For the text-containing cell, return its midpoint in (X, Y) coordinate format. 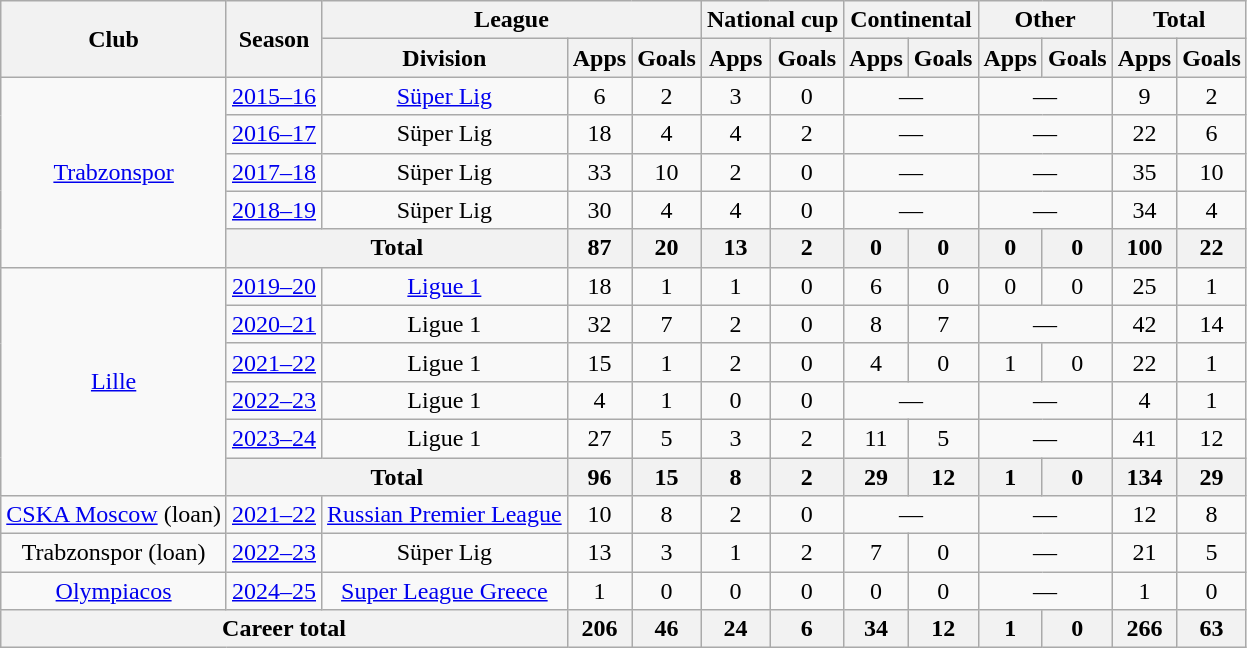
2017–18 (274, 172)
30 (599, 210)
96 (599, 477)
Club (114, 39)
Season (274, 39)
46 (667, 629)
35 (1144, 172)
100 (1144, 248)
2018–19 (274, 210)
Russian Premier League (445, 515)
2023–24 (274, 438)
134 (1144, 477)
87 (599, 248)
42 (1144, 324)
2020–21 (274, 324)
Career total (284, 629)
9 (1144, 96)
32 (599, 324)
21 (1144, 553)
Trabzonspor (114, 172)
League (512, 20)
CSKA Moscow (loan) (114, 515)
Trabzonspor (loan) (114, 553)
Olympiacos (114, 591)
27 (599, 438)
25 (1144, 286)
2019–20 (274, 286)
National cup (772, 20)
11 (876, 438)
24 (735, 629)
Division (445, 58)
63 (1212, 629)
14 (1212, 324)
Super League Greece (445, 591)
Lille (114, 381)
Continental (911, 20)
20 (667, 248)
2015–16 (274, 96)
206 (599, 629)
41 (1144, 438)
266 (1144, 629)
Other (1045, 20)
2016–17 (274, 134)
2024–25 (274, 591)
33 (599, 172)
